Scan for the cell matching the given text and deliver its [x, y] coordinate at center. 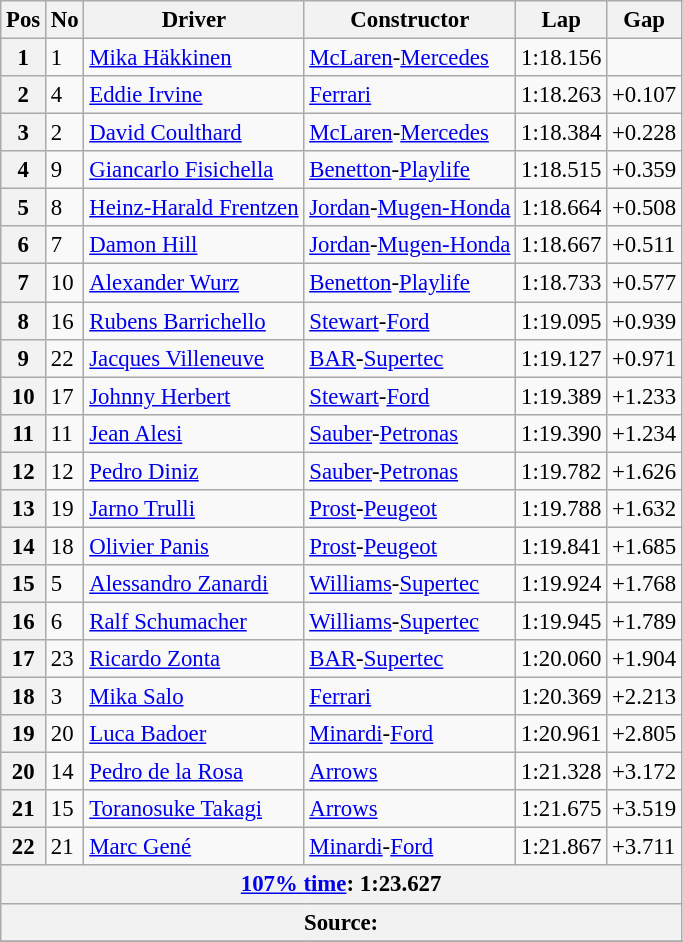
1:18.263 [562, 95]
+1.626 [644, 471]
Eddie Irvine [194, 95]
+1.904 [644, 659]
Johnny Herbert [194, 396]
Pedro de la Rosa [194, 772]
Gap [644, 20]
Marc Gené [194, 847]
+1.632 [644, 509]
1:19.389 [562, 396]
+1.768 [644, 584]
Constructor [410, 20]
1:20.961 [562, 734]
Lap [562, 20]
Jean Alesi [194, 433]
1:21.675 [562, 809]
Jarno Trulli [194, 509]
Ricardo Zonta [194, 659]
Alexander Wurz [194, 283]
1:18.515 [562, 170]
+0.359 [644, 170]
Heinz-Harald Frentzen [194, 208]
1:19.782 [562, 471]
1:18.664 [562, 208]
No [65, 20]
+0.971 [644, 358]
Giancarlo Fisichella [194, 170]
Driver [194, 20]
Source: [342, 922]
1:21.328 [562, 772]
+3.172 [644, 772]
23 [65, 659]
+0.577 [644, 283]
13 [24, 509]
1:18.667 [562, 245]
Rubens Barrichello [194, 321]
Damon Hill [194, 245]
+0.508 [644, 208]
Mika Salo [194, 697]
Toranosuke Takagi [194, 809]
+2.213 [644, 697]
1:18.733 [562, 283]
1:19.924 [562, 584]
+0.511 [644, 245]
Alessandro Zanardi [194, 584]
Mika Häkkinen [194, 58]
Olivier Panis [194, 546]
Pedro Diniz [194, 471]
+0.939 [644, 321]
1:19.788 [562, 509]
+2.805 [644, 734]
Ralf Schumacher [194, 621]
1:18.156 [562, 58]
+1.685 [644, 546]
1:19.945 [562, 621]
1:19.127 [562, 358]
+0.107 [644, 95]
1:20.060 [562, 659]
107% time: 1:23.627 [342, 885]
Luca Badoer [194, 734]
Jacques Villeneuve [194, 358]
+1.233 [644, 396]
+3.711 [644, 847]
+1.234 [644, 433]
1:19.841 [562, 546]
+0.228 [644, 133]
Pos [24, 20]
David Coulthard [194, 133]
1:18.384 [562, 133]
1:20.369 [562, 697]
1:19.390 [562, 433]
1:19.095 [562, 321]
+3.519 [644, 809]
1:21.867 [562, 847]
+1.789 [644, 621]
